For the text-containing cell, return its midpoint in [x, y] coordinate format. 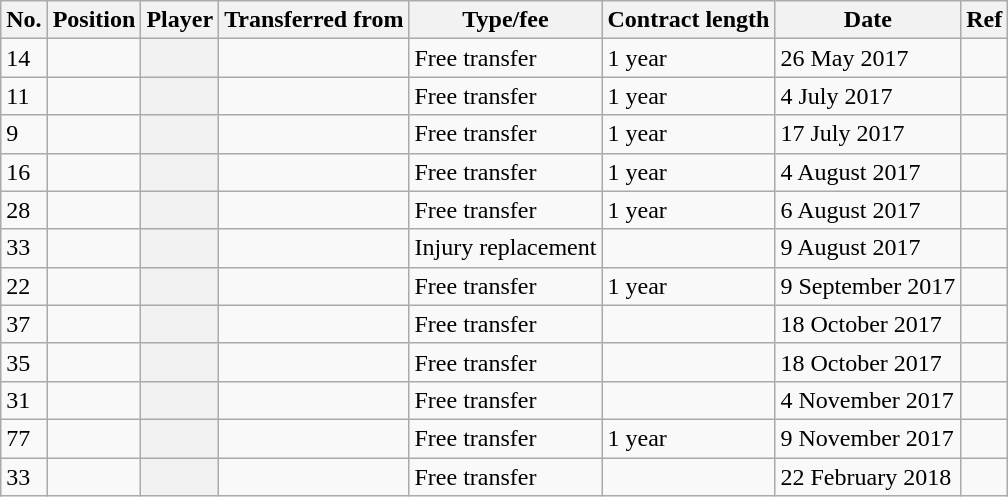
Position [94, 20]
Date [868, 20]
14 [24, 58]
35 [24, 362]
4 August 2017 [868, 172]
No. [24, 20]
4 November 2017 [868, 400]
Player [180, 20]
Type/fee [506, 20]
26 May 2017 [868, 58]
Ref [984, 20]
6 August 2017 [868, 210]
31 [24, 400]
16 [24, 172]
22 [24, 286]
11 [24, 96]
9 August 2017 [868, 248]
4 July 2017 [868, 96]
77 [24, 438]
22 February 2018 [868, 477]
Contract length [688, 20]
9 September 2017 [868, 286]
9 November 2017 [868, 438]
Transferred from [314, 20]
17 July 2017 [868, 134]
Injury replacement [506, 248]
28 [24, 210]
9 [24, 134]
37 [24, 324]
